Pinpoint the cell where the given text exists, returning its (X, Y) midpoint coordinate. 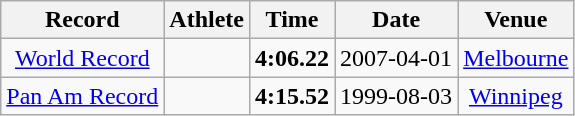
Athlete (207, 20)
1999-08-03 (396, 96)
Venue (516, 20)
Date (396, 20)
Pan Am Record (82, 96)
4:15.52 (292, 96)
4:06.22 (292, 58)
Melbourne (516, 58)
Record (82, 20)
2007-04-01 (396, 58)
World Record (82, 58)
Winnipeg (516, 96)
Time (292, 20)
